Pinpoint the cell where the given text exists, returning its (X, Y) midpoint coordinate. 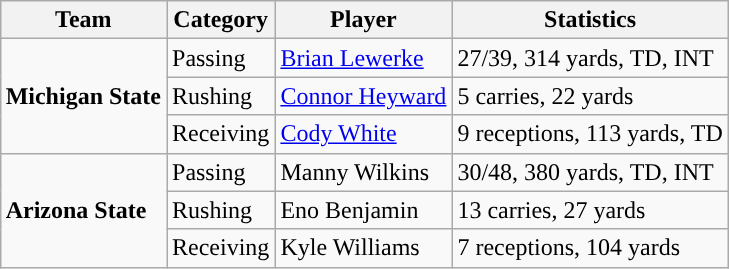
30/48, 380 yards, TD, INT (590, 172)
7 receptions, 104 yards (590, 248)
Team (83, 20)
Arizona State (83, 210)
Kyle Williams (364, 248)
27/39, 314 yards, TD, INT (590, 58)
Statistics (590, 20)
Cody White (364, 134)
Eno Benjamin (364, 210)
5 carries, 22 yards (590, 96)
9 receptions, 113 yards, TD (590, 134)
Michigan State (83, 96)
13 carries, 27 yards (590, 210)
Brian Lewerke (364, 58)
Player (364, 20)
Manny Wilkins (364, 172)
Connor Heyward (364, 96)
Category (220, 20)
